Extract the [x, y] coordinate from the center of the cell holding the provided text.  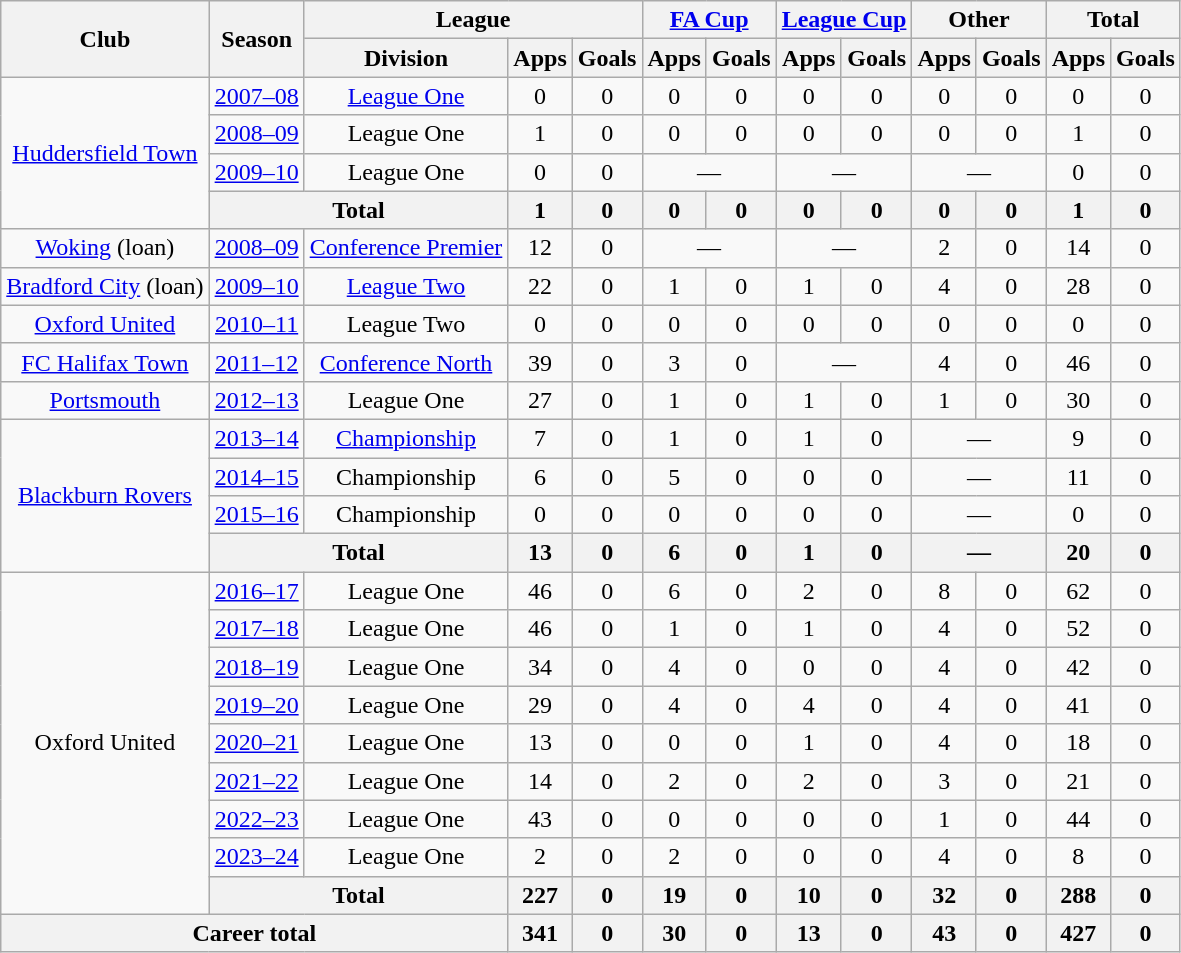
20 [1078, 553]
341 [540, 933]
2017–18 [256, 629]
2012–13 [256, 400]
2021–22 [256, 781]
2019–20 [256, 705]
FC Halifax Town [105, 362]
2023–24 [256, 857]
19 [674, 895]
2015–16 [256, 515]
9 [1078, 438]
2010–11 [256, 324]
2016–17 [256, 591]
52 [1078, 629]
Career total [254, 933]
10 [808, 895]
2011–12 [256, 362]
42 [1078, 667]
5 [674, 477]
29 [540, 705]
Season [256, 39]
27 [540, 400]
32 [944, 895]
Division [406, 58]
12 [540, 248]
Club [105, 39]
Conference Premier [406, 248]
Conference North [406, 362]
Other [979, 20]
62 [1078, 591]
28 [1078, 286]
League [473, 20]
34 [540, 667]
44 [1078, 819]
2020–21 [256, 743]
39 [540, 362]
League Cup [844, 20]
Woking (loan) [105, 248]
2014–15 [256, 477]
11 [1078, 477]
Portsmouth [105, 400]
288 [1078, 895]
Blackburn Rovers [105, 495]
427 [1078, 933]
2018–19 [256, 667]
Huddersfield Town [105, 153]
FA Cup [709, 20]
2007–08 [256, 96]
Bradford City (loan) [105, 286]
2013–14 [256, 438]
41 [1078, 705]
227 [540, 895]
2022–23 [256, 819]
22 [540, 286]
21 [1078, 781]
18 [1078, 743]
7 [540, 438]
